Locate the cell with the specified text and output its (x, y) center coordinate. 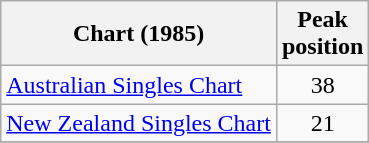
38 (322, 85)
Australian Singles Chart (139, 85)
Peakposition (322, 34)
21 (322, 123)
Chart (1985) (139, 34)
New Zealand Singles Chart (139, 123)
